Detect which cell encompasses the target text, then output its [X, Y] center coordinate. 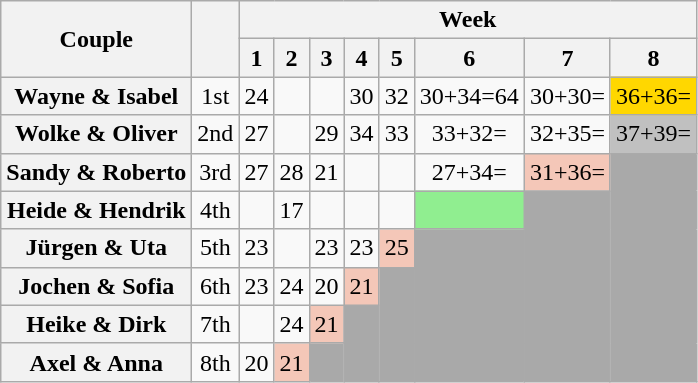
34 [362, 134]
Wayne & Isabel [96, 96]
Jürgen & Uta [96, 248]
32 [396, 96]
6 [469, 58]
36+36= [653, 96]
1 [256, 58]
1st [216, 96]
31+36= [567, 172]
Sandy & Roberto [96, 172]
28 [292, 172]
17 [292, 210]
5 [396, 58]
Week [468, 20]
Wolke & Oliver [96, 134]
Axel & Anna [96, 362]
7 [567, 58]
32+35= [567, 134]
5th [216, 248]
2nd [216, 134]
30 [362, 96]
30+30= [567, 96]
37+39= [653, 134]
33+32= [469, 134]
25 [396, 248]
33 [396, 134]
29 [326, 134]
7th [216, 324]
6th [216, 286]
4th [216, 210]
Heike & Dirk [96, 324]
Heide & Hendrik [96, 210]
30+34=64 [469, 96]
2 [292, 58]
Jochen & Sofia [96, 286]
27+34= [469, 172]
4 [362, 58]
3 [326, 58]
Couple [96, 39]
3rd [216, 172]
8th [216, 362]
8 [653, 58]
